Return the (x, y) coordinate for the center point of the cell that contains the specified text.  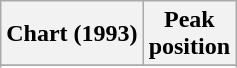
Chart (1993) (72, 34)
Peakposition (189, 34)
